Locate the cell with the specified text and output its [x, y] center coordinate. 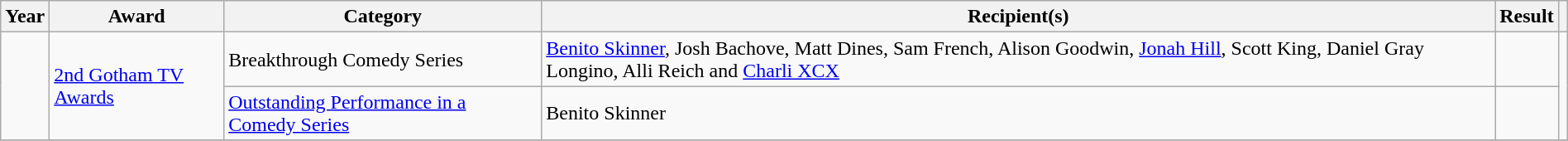
Benito Skinner [1019, 113]
Benito Skinner, Josh Bachove, Matt Dines, Sam French, Alison Goodwin, Jonah Hill, Scott King, Daniel Gray Longino, Alli Reich and Charli XCX [1019, 60]
Recipient(s) [1019, 17]
Result [1527, 17]
Outstanding Performance in a Comedy Series [383, 113]
Year [25, 17]
2nd Gotham TV Awards [137, 86]
Award [137, 17]
Breakthrough Comedy Series [383, 60]
Category [383, 17]
